Return (x, y) of the center of cell containing provided text 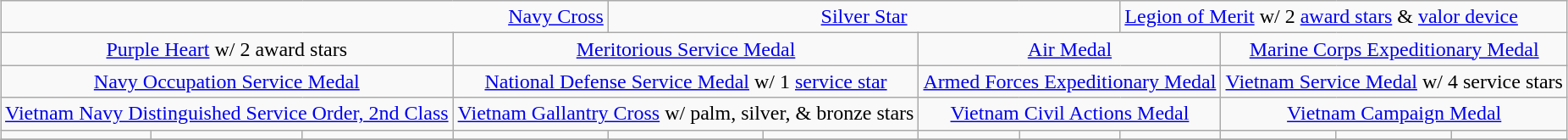
Vietnam Service Medal w/ 4 service stars (1394, 81)
Purple Heart w/ 2 award stars (227, 49)
Meritorious Service Medal (686, 49)
Armed Forces Expeditionary Medal (1070, 81)
Vietnam Civil Actions Medal (1070, 114)
National Defense Service Medal w/ 1 service star (686, 81)
Navy Cross (305, 17)
Navy Occupation Service Medal (227, 81)
Marine Corps Expeditionary Medal (1394, 49)
Vietnam Navy Distinguished Service Order, 2nd Class (227, 114)
Silver Star (864, 17)
Vietnam Gallantry Cross w/ palm, silver, & bronze stars (686, 114)
Air Medal (1070, 49)
Legion of Merit w/ 2 award stars & valor device (1344, 17)
Vietnam Campaign Medal (1394, 114)
